Find where the given text appears and provide that cell's center as [x, y] coordinate. 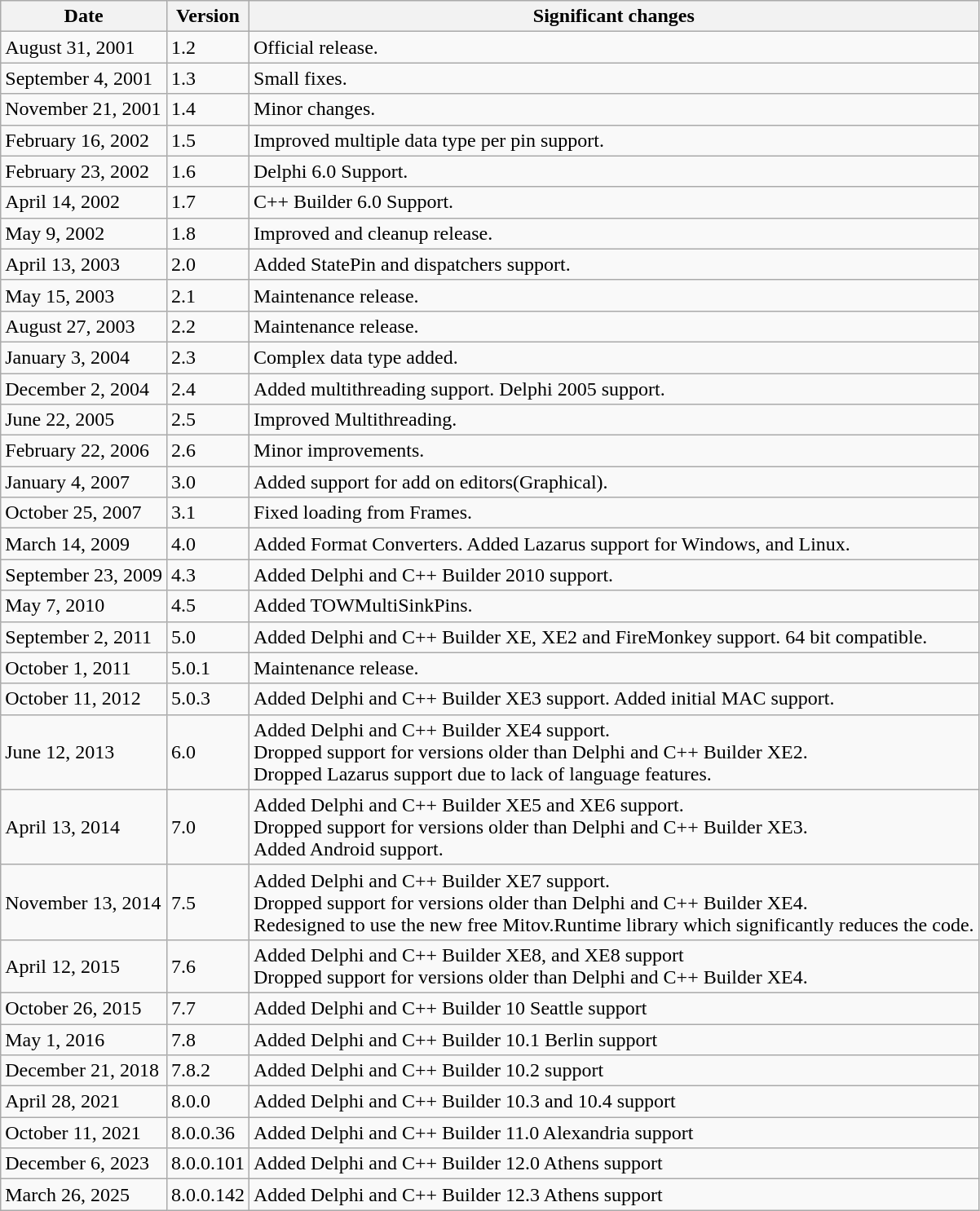
3.1 [207, 513]
January 3, 2004 [84, 357]
January 4, 2007 [84, 482]
6.0 [207, 752]
Complex data type added. [615, 357]
Version [207, 16]
3.0 [207, 482]
Added Delphi and C++ Builder 10.1 Berlin support [615, 1040]
7.0 [207, 827]
Added support for add on editors(Graphical). [615, 482]
October 11, 2012 [84, 699]
2.4 [207, 389]
Delphi 6.0 Support. [615, 171]
May 1, 2016 [84, 1040]
7.8.2 [207, 1071]
March 14, 2009 [84, 544]
Significant changes [615, 16]
May 9, 2002 [84, 233]
September 4, 2001 [84, 78]
1.6 [207, 171]
May 15, 2003 [84, 295]
7.7 [207, 1008]
Minor improvements. [615, 451]
December 21, 2018 [84, 1071]
May 7, 2010 [84, 606]
February 23, 2002 [84, 171]
1.3 [207, 78]
Added Format Converters. Added Lazarus support for Windows, and Linux. [615, 544]
December 2, 2004 [84, 389]
February 16, 2002 [84, 140]
8.0.0.142 [207, 1195]
7.8 [207, 1040]
4.5 [207, 606]
April 12, 2015 [84, 966]
2.5 [207, 420]
5.0.1 [207, 668]
April 28, 2021 [84, 1102]
Official release. [615, 47]
2.6 [207, 451]
Added Delphi and C++ Builder 2010 support. [615, 575]
2.2 [207, 326]
8.0.0 [207, 1102]
September 2, 2011 [84, 637]
Added Delphi and C++ Builder 11.0 Alexandria support [615, 1133]
Added Delphi and C++ Builder 10 Seattle support [615, 1008]
June 22, 2005 [84, 420]
Added Delphi and C++ Builder XE8, and XE8 supportDropped support for versions older than Delphi and C++ Builder XE4. [615, 966]
2.0 [207, 264]
Added Delphi and C++ Builder 12.3 Athens support [615, 1195]
1.8 [207, 233]
1.5 [207, 140]
1.4 [207, 109]
Added Delphi and C++ Builder XE, XE2 and FireMonkey support. 64 bit compatible. [615, 637]
Added Delphi and C++ Builder 10.3 and 10.4 support [615, 1102]
April 14, 2002 [84, 202]
October 26, 2015 [84, 1008]
1.7 [207, 202]
June 12, 2013 [84, 752]
Small fixes. [615, 78]
C++ Builder 6.0 Support. [615, 202]
Fixed loading from Frames. [615, 513]
November 13, 2014 [84, 902]
Added Delphi and C++ Builder XE5 and XE6 support.Dropped support for versions older than Delphi and C++ Builder XE3.Added Android support. [615, 827]
Improved Multithreading. [615, 420]
7.6 [207, 966]
October 11, 2021 [84, 1133]
Added StatePin and dispatchers support. [615, 264]
April 13, 2003 [84, 264]
Added Delphi and C++ Builder 12.0 Athens support [615, 1164]
Improved and cleanup release. [615, 233]
4.3 [207, 575]
February 22, 2006 [84, 451]
September 23, 2009 [84, 575]
2.3 [207, 357]
Added TOWMultiSinkPins. [615, 606]
Minor changes. [615, 109]
8.0.0.101 [207, 1164]
August 31, 2001 [84, 47]
Added multithreading support. Delphi 2005 support. [615, 389]
8.0.0.36 [207, 1133]
Added Delphi and C++ Builder XE3 support. Added initial MAC support. [615, 699]
4.0 [207, 544]
August 27, 2003 [84, 326]
Added Delphi and C++ Builder 10.2 support [615, 1071]
November 21, 2001 [84, 109]
5.0 [207, 637]
April 13, 2014 [84, 827]
1.2 [207, 47]
7.5 [207, 902]
October 25, 2007 [84, 513]
5.0.3 [207, 699]
2.1 [207, 295]
March 26, 2025 [84, 1195]
December 6, 2023 [84, 1164]
October 1, 2011 [84, 668]
Date [84, 16]
Improved multiple data type per pin support. [615, 140]
